Extract the (X, Y) coordinate from the center of the cell holding the provided text.  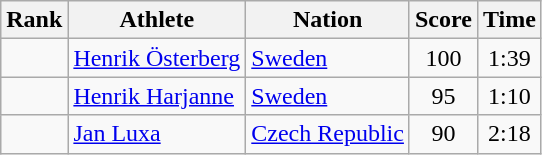
Score (443, 20)
Time (509, 20)
Nation (328, 20)
100 (443, 58)
Henrik Österberg (157, 58)
1:10 (509, 96)
Henrik Harjanne (157, 96)
95 (443, 96)
2:18 (509, 134)
1:39 (509, 58)
Rank (34, 20)
Czech Republic (328, 134)
Athlete (157, 20)
90 (443, 134)
Jan Luxa (157, 134)
